Identify which cell holds the provided text, then report its [X, Y] central coordinate. 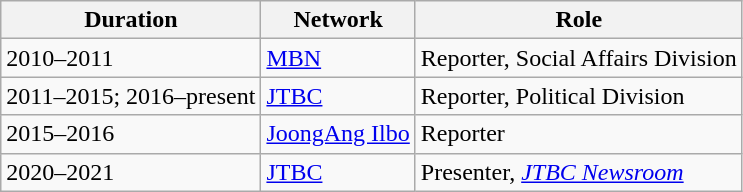
2011–2015; 2016–present [131, 96]
Role [578, 20]
2020–2021 [131, 172]
Network [338, 20]
MBN [338, 58]
Reporter, Political Division [578, 96]
2010–2011 [131, 58]
Presenter, JTBC Newsroom [578, 172]
JoongAng Ilbo [338, 134]
2015–2016 [131, 134]
Duration [131, 20]
Reporter [578, 134]
Reporter, Social Affairs Division [578, 58]
